Capture the cell that displays the provided text and extract its (x, y) central coordinate. 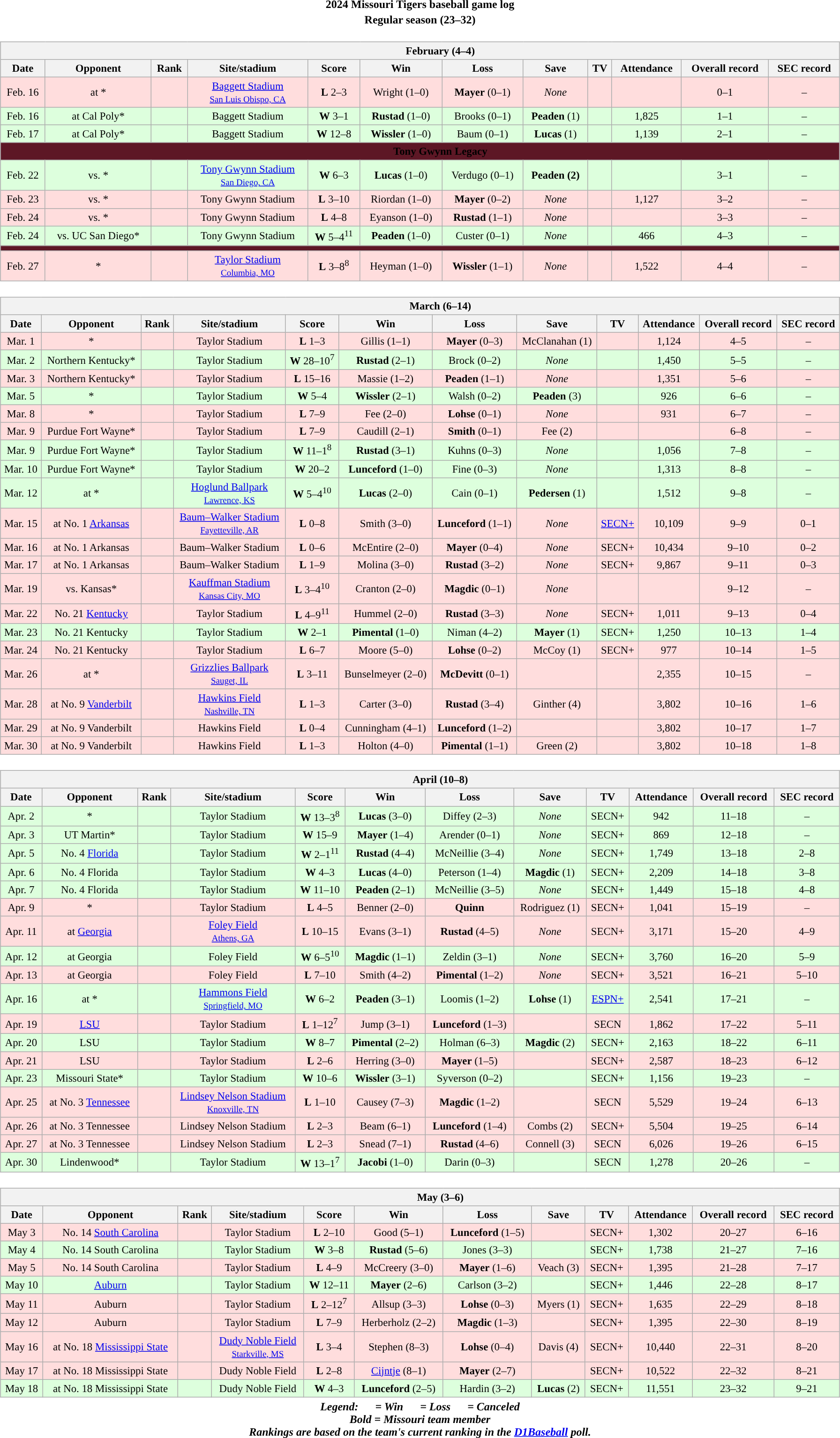
6–15 (807, 1144)
Mar. 29 (21, 728)
Causey (7–3) (385, 1102)
Pimental (2–2) (385, 1043)
L 4–911 (312, 614)
3–2 (725, 199)
W 15–9 (320, 835)
Mar. 15 (21, 523)
7–16 (807, 1250)
23–32 (733, 1388)
2,209 (661, 872)
L 0–4 (312, 728)
10,109 (668, 523)
19–26 (734, 1144)
Mar. 17 (21, 565)
4–4 (725, 265)
Brooks (0–1) (483, 116)
12–18 (734, 835)
Pimental (1–1) (474, 746)
May 12 (22, 1323)
L 15–16 (312, 378)
3,760 (661, 956)
22–32 (733, 1370)
Wissler (1–0) (401, 134)
466 (646, 236)
Peaden (2–1) (385, 890)
W 5–410 (312, 493)
1–5 (808, 650)
Smith (4–2) (385, 975)
Green (2) (557, 746)
3,521 (661, 975)
Snead (7–1) (385, 1144)
Apr. 30 (22, 1162)
8–20 (807, 1347)
W 2–111 (320, 853)
Herring (3–0) (385, 1060)
2,163 (661, 1043)
926 (668, 396)
Lucas (2) (558, 1388)
Hammons FieldSpringfield, MO (233, 999)
Rustad (4–6) (470, 1144)
Moore (5–0) (386, 650)
Lohse (1) (550, 999)
L 4–5 (320, 907)
Niman (4–2) (474, 632)
1–6 (808, 704)
18–22 (734, 1043)
Wissler (1–1) (483, 265)
10,522 (660, 1370)
3,171 (661, 931)
1,124 (668, 341)
2–8 (807, 853)
931 (668, 414)
Lunceford (1–5) (487, 1232)
1,749 (661, 853)
Magdic (0–1) (474, 589)
Massie (1–2) (386, 378)
W 11–18 (312, 450)
L 2–10 (329, 1232)
1,522 (646, 265)
Smith (3–0) (386, 523)
1,139 (646, 134)
Apr. 9 (22, 907)
W 6–3 (334, 175)
L 1–10 (320, 1102)
Hardin (3–2) (487, 1388)
Lunceford (1–1) (474, 523)
10–18 (738, 746)
May 10 (22, 1285)
9,867 (668, 565)
Magdic (1–3) (487, 1323)
Beam (6–1) (385, 1126)
15–18 (734, 890)
7–8 (738, 450)
Peaden (1–1) (474, 378)
Rustad (2–1) (386, 360)
Eyanson (1–0) (401, 217)
W 11–10 (320, 890)
22–29 (733, 1304)
1,011 (668, 614)
Mayer (1–4) (385, 835)
Rustad (3–1) (386, 450)
W 6–510 (320, 956)
Magdic (1–1) (385, 956)
McCoy (1) (557, 650)
Apr. 6 (22, 872)
7–17 (807, 1268)
5,504 (661, 1126)
Lucas (1–0) (401, 175)
Mar. 19 (21, 589)
L 2–127 (329, 1304)
W 8–7 (320, 1043)
20–27 (733, 1232)
Apr. 26 (22, 1126)
ESPN+ (608, 999)
9–21 (807, 1388)
5–10 (807, 975)
6–8 (738, 431)
Baum–Walker StadiumFayetteville, AR (230, 523)
3–3 (725, 217)
Lunceford (1–3) (470, 1024)
Lucas (4–0) (385, 872)
L 3–88 (334, 265)
Holman (6–3) (470, 1043)
Fee (2) (557, 431)
Magdic (2) (550, 1043)
9–13 (738, 614)
Lucas (1) (555, 134)
1,635 (660, 1304)
Evans (3–1) (385, 931)
Lucas (3–0) (385, 816)
17–21 (734, 999)
W 13–38 (320, 816)
Carlson (3–2) (487, 1285)
Arender (0–1) (470, 835)
Taylor StadiumColumbia, MO (247, 265)
Apr. 20 (22, 1043)
Kuhns (0–3) (474, 450)
9–11 (738, 565)
Rustad (4–5) (470, 931)
Wright (1–0) (401, 92)
6–6 (738, 396)
L 2–6 (320, 1060)
Jacobi (1–0) (385, 1162)
8–19 (807, 1323)
11–18 (734, 816)
21–28 (733, 1268)
Riordan (1–0) (401, 199)
1,302 (660, 1232)
Peaden (3–1) (385, 999)
Heyman (1–0) (401, 265)
10–15 (738, 674)
Mayer (1) (557, 632)
Mar. 16 (21, 547)
May 4 (22, 1250)
Lunceford (2–5) (398, 1388)
Mayer (0–3) (474, 341)
Apr. 19 (22, 1024)
0–3 (808, 565)
Rustad (4–4) (385, 853)
11,551 (660, 1388)
Jump (3–1) (385, 1024)
942 (661, 816)
May 3 (22, 1232)
Allsup (3–3) (398, 1304)
1,127 (646, 199)
Herberholz (2–2) (398, 1323)
W 3–1 (334, 116)
Hummel (2–0) (386, 614)
1,862 (661, 1024)
Brock (0–2) (474, 360)
Stephen (8–3) (398, 1347)
4–9 (807, 931)
1,449 (661, 890)
3–1 (725, 175)
Feb. 22 (23, 175)
1,512 (668, 493)
6–13 (807, 1102)
Rustad (3–4) (474, 704)
Feb. 27 (23, 265)
22–28 (733, 1285)
1–8 (808, 746)
Rustad (1–0) (401, 116)
Cain (0–1) (474, 493)
6–16 (807, 1232)
15–20 (734, 931)
Mar. 2 (21, 360)
Dudy Noble FieldStarkville, MS (258, 1347)
1,446 (660, 1285)
L 2–8 (329, 1370)
Bunselmeyer (2–0) (386, 674)
Quinn (470, 907)
Tony Gwynn Legacy (420, 151)
10–14 (738, 650)
6,026 (661, 1144)
Mayer (0–2) (483, 199)
Lohse (0–1) (474, 414)
1,278 (661, 1162)
Feb. 17 (23, 134)
Apr. 11 (22, 931)
2–1 (725, 134)
Mar. 12 (21, 493)
10–17 (738, 728)
L 3–10 (334, 199)
Baum (0–1) (483, 134)
1,041 (661, 907)
9–8 (738, 493)
Apr. 12 (22, 956)
Pedersen (1) (557, 493)
Lohse (0–2) (474, 650)
Verdugo (0–1) (483, 175)
May 16 (22, 1347)
Jones (3–3) (487, 1250)
Mar. 28 (21, 704)
5–9 (807, 956)
Lunceford (1–4) (470, 1126)
May 5 (22, 1268)
Pimental (1–0) (386, 632)
L 4–8 (334, 217)
Syverson (0–2) (470, 1078)
Molina (3–0) (386, 565)
Mayer (1–5) (470, 1060)
L 4–9 (329, 1268)
0–4 (808, 614)
Hawkins FieldNashville, TN (230, 704)
Mayer (0–4) (474, 547)
McCreery (3–0) (398, 1268)
1–1 (725, 116)
Magdic (1) (550, 872)
9–12 (738, 589)
8–8 (738, 469)
Apr. 7 (22, 890)
Caudill (2–1) (386, 431)
Veach (3) (558, 1268)
Pimental (1–2) (470, 975)
Mayer (2–7) (487, 1370)
Smith (0–1) (474, 431)
McNeillie (3–4) (470, 853)
8–17 (807, 1285)
Wissler (3–1) (385, 1078)
10–16 (738, 704)
Apr. 2 (22, 816)
1,825 (646, 116)
Rustad (5–6) (398, 1250)
L 6–7 (312, 650)
Lucas (2–0) (386, 493)
L 1–9 (312, 565)
Diffey (2–3) (470, 816)
Gillis (1–1) (386, 341)
vs. UC San Diego* (98, 236)
Good (5–1) (398, 1232)
Combs (2) (550, 1126)
Lohse (0–3) (487, 1304)
5–11 (807, 1024)
Apr. 23 (22, 1078)
Tony Gwynn StadiumSan Diego, CA (247, 175)
W 20–2 (312, 469)
Mar. 23 (21, 632)
20–26 (734, 1162)
1–7 (808, 728)
Fee (2–0) (386, 414)
Mar. 26 (21, 674)
Apr. 25 (22, 1102)
Custer (0–1) (483, 236)
Mar. 30 (21, 746)
Mar. 10 (21, 469)
Holton (4–0) (386, 746)
21–27 (733, 1250)
Connell (3) (550, 1144)
W 6–2 (320, 999)
2,541 (661, 999)
1,351 (668, 378)
17–22 (734, 1024)
Rustad (3–3) (474, 614)
Walsh (0–2) (474, 396)
Apr. 3 (22, 835)
1,156 (661, 1078)
22–31 (733, 1347)
Missouri State* (90, 1078)
Rustad (3–2) (474, 565)
W 5–4 (312, 396)
4–3 (725, 236)
Apr. 27 (22, 1144)
Carter (3–0) (386, 704)
L 7–10 (320, 975)
6–7 (738, 414)
9–9 (738, 523)
McDevitt (0–1) (474, 674)
W 12–8 (334, 134)
W 2–1 (312, 632)
May (3–6) (420, 1197)
Feb. 23 (23, 199)
5–6 (738, 378)
16–21 (734, 975)
February (4–4) (420, 51)
Apr. 5 (22, 853)
Magdic (1–2) (470, 1102)
May 18 (22, 1388)
vs. Kansas* (91, 589)
19–24 (734, 1102)
Cranton (2–0) (386, 589)
9–10 (738, 547)
Wissler (2–1) (386, 396)
977 (668, 650)
Mar. 5 (21, 396)
Mayer (1–6) (487, 1268)
L 3–11 (312, 674)
W 13–17 (320, 1162)
McEntire (2–0) (386, 547)
April (10–8) (420, 780)
Lunceford (1–0) (386, 469)
Foley FieldAthens, GA (233, 931)
13–18 (734, 853)
1,313 (668, 469)
Lohse (0–4) (487, 1347)
4–5 (738, 341)
Peaden (1–0) (401, 236)
L 3–410 (312, 589)
4–8 (807, 890)
Lunceford (1–2) (474, 728)
Ginther (4) (557, 704)
Peterson (1–4) (470, 872)
Apr. 16 (22, 999)
Myers (1) (558, 1304)
Mar. 1 (21, 341)
Loomis (1–2) (470, 999)
L 1–127 (320, 1024)
Cijntje (8–1) (398, 1370)
Cunningham (4–1) (386, 728)
6–14 (807, 1126)
2,587 (661, 1060)
Mar. 22 (21, 614)
3–8 (807, 872)
8–18 (807, 1304)
May 17 (22, 1370)
Lindsey Nelson StadiumKnoxville, TN (233, 1102)
Apr. 13 (22, 975)
19–25 (734, 1126)
1,250 (668, 632)
McClanahan (1) (557, 341)
Mar. 8 (21, 414)
18–23 (734, 1060)
L 0–6 (312, 547)
Mar. 24 (21, 650)
Apr. 21 (22, 1060)
W 10–6 (320, 1078)
L 10–15 (320, 931)
W 3–8 (329, 1250)
May 11 (22, 1304)
10,434 (668, 547)
Zeldin (3–1) (470, 956)
22–30 (733, 1323)
0–2 (808, 547)
W 28–107 (312, 360)
Kauffman StadiumKansas City, MO (230, 589)
19–23 (734, 1078)
W 5–411 (334, 236)
Peaden (2) (555, 175)
March (6–14) (420, 306)
Peaden (3) (557, 396)
Darin (0–3) (470, 1162)
15–19 (734, 907)
L 0–8 (312, 523)
L 3–4 (329, 1347)
Rustad (1–1) (483, 217)
Mayer (0–1) (483, 92)
Baggett StadiumSan Luis Obispo, CA (247, 92)
Benner (2–0) (385, 907)
UT Martin* (90, 835)
869 (661, 835)
1,056 (668, 450)
14–18 (734, 872)
Davis (4) (558, 1347)
W 12–11 (329, 1285)
1,450 (668, 360)
1–4 (808, 632)
16–20 (734, 956)
1,738 (660, 1250)
Grizzlies BallparkSauget, IL (230, 674)
Peaden (1) (555, 116)
Mar. 3 (21, 378)
6–11 (807, 1043)
Rodriguez (1) (550, 907)
2,355 (668, 674)
Lindenwood* (90, 1162)
5–5 (738, 360)
8–21 (807, 1370)
5,529 (661, 1102)
10,440 (660, 1347)
Mayer (2–6) (398, 1285)
Hoglund BallparkLawrence, KS (230, 493)
6–12 (807, 1060)
Fine (0–3) (474, 469)
10–13 (738, 632)
McNeillie (3–5) (470, 890)
